Return [X, Y] of the center of cell containing provided text 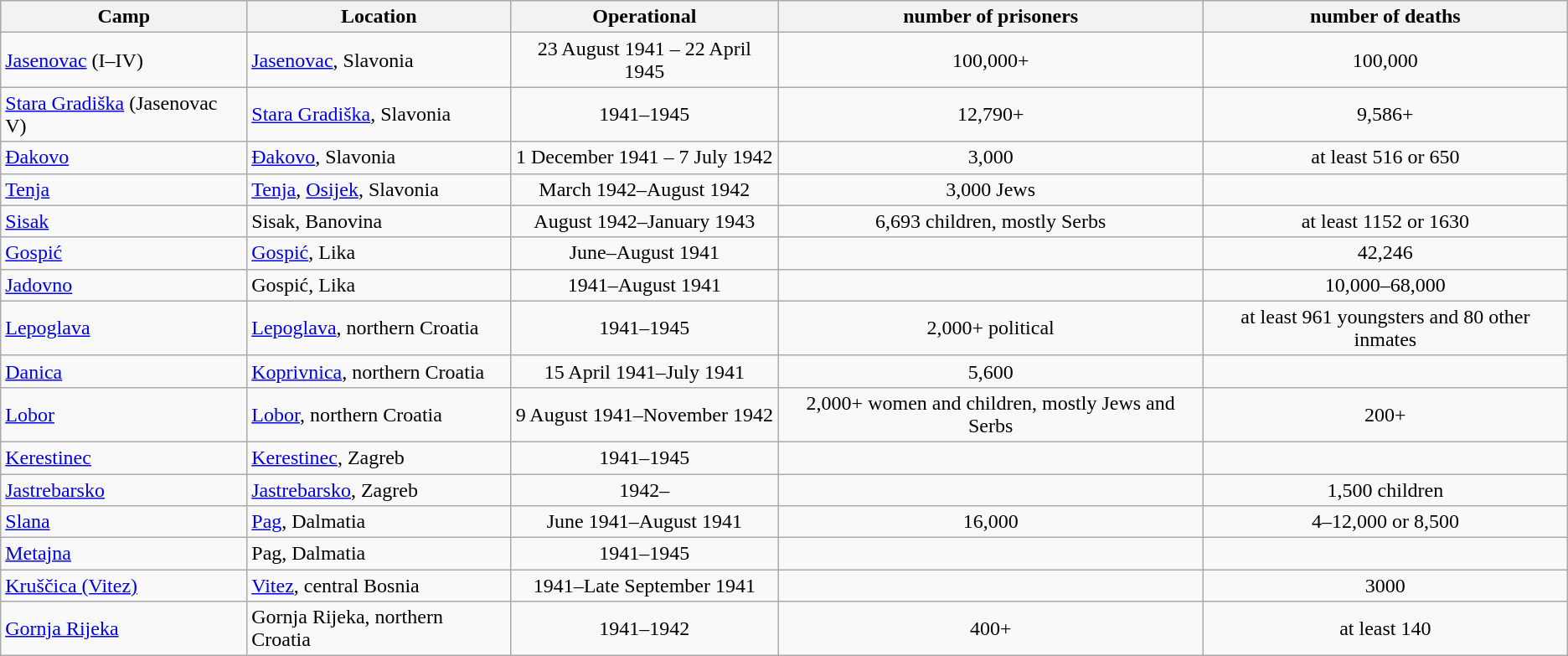
1941–August 1941 [645, 285]
Lepoglava, northern Croatia [379, 328]
Jadovno [124, 285]
Đakovo [124, 158]
6,693 children, mostly Serbs [991, 221]
March 1942–August 1942 [645, 189]
at least 1152 or 1630 [1385, 221]
Slana [124, 522]
Jasenovac, Slavonia [379, 60]
Gospić [124, 253]
Jasenovac (I–IV) [124, 60]
200+ [1385, 414]
Koprivnica, northern Croatia [379, 371]
Kruščica (Vitez) [124, 586]
at least 140 [1385, 628]
1941–Late September 1941 [645, 586]
400+ [991, 628]
Location [379, 17]
at least 516 or 650 [1385, 158]
Kerestinec, Zagreb [379, 457]
Metajna [124, 554]
Gornja Rijeka, northern Croatia [379, 628]
1942– [645, 490]
August 1942–January 1943 [645, 221]
15 April 1941–July 1941 [645, 371]
Sisak [124, 221]
100,000 [1385, 60]
2,000+ women and children, mostly Jews and Serbs [991, 414]
4–12,000 or 8,500 [1385, 522]
Jastrebarsko [124, 490]
1941–1942 [645, 628]
100,000+ [991, 60]
Sisak, Banovina [379, 221]
Tenja, Osijek, Slavonia [379, 189]
10,000–68,000 [1385, 285]
Đakovo, Slavonia [379, 158]
Lobor, northern Croatia [379, 414]
Stara Gradiška, Slavonia [379, 114]
Operational [645, 17]
Lepoglava [124, 328]
Lobor [124, 414]
16,000 [991, 522]
number of prisoners [991, 17]
Jastrebarsko, Zagreb [379, 490]
23 August 1941 – 22 April 1945 [645, 60]
5,600 [991, 371]
Tenja [124, 189]
9 August 1941–November 1942 [645, 414]
Gornja Rijeka [124, 628]
at least 961 youngsters and 80 other inmates [1385, 328]
42,246 [1385, 253]
June–August 1941 [645, 253]
1 December 1941 – 7 July 1942 [645, 158]
Camp [124, 17]
Vitez, central Bosnia [379, 586]
Danica [124, 371]
June 1941–August 1941 [645, 522]
12,790+ [991, 114]
3,000 Jews [991, 189]
1,500 children [1385, 490]
2,000+ political [991, 328]
Kerestinec [124, 457]
Stara Gradiška (Jasenovac V) [124, 114]
3,000 [991, 158]
3000 [1385, 586]
9,586+ [1385, 114]
number of deaths [1385, 17]
